Detect which cell encompasses the target text, then output its [x, y] center coordinate. 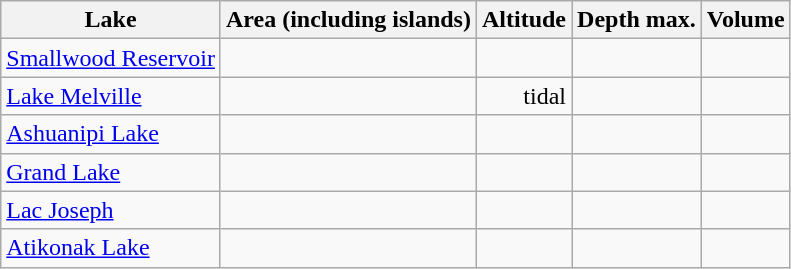
Altitude [524, 20]
Atikonak Lake [111, 248]
Ashuanipi Lake [111, 134]
Lac Joseph [111, 210]
tidal [524, 96]
Grand Lake [111, 172]
Lake Melville [111, 96]
Volume [746, 20]
Lake [111, 20]
Depth max. [637, 20]
Area (including islands) [348, 20]
Smallwood Reservoir [111, 58]
